Determine the [X, Y] coordinate at the center of the cell enclosing the given text.  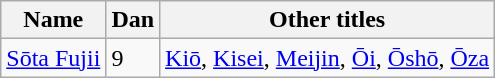
Name [54, 20]
9 [133, 58]
Sōta Fujii [54, 58]
Kiō, Kisei, Meijin, Ōi, Ōshō, Ōza [328, 58]
Other titles [328, 20]
Dan [133, 20]
